For the text-containing cell, return its midpoint in [X, Y] coordinate format. 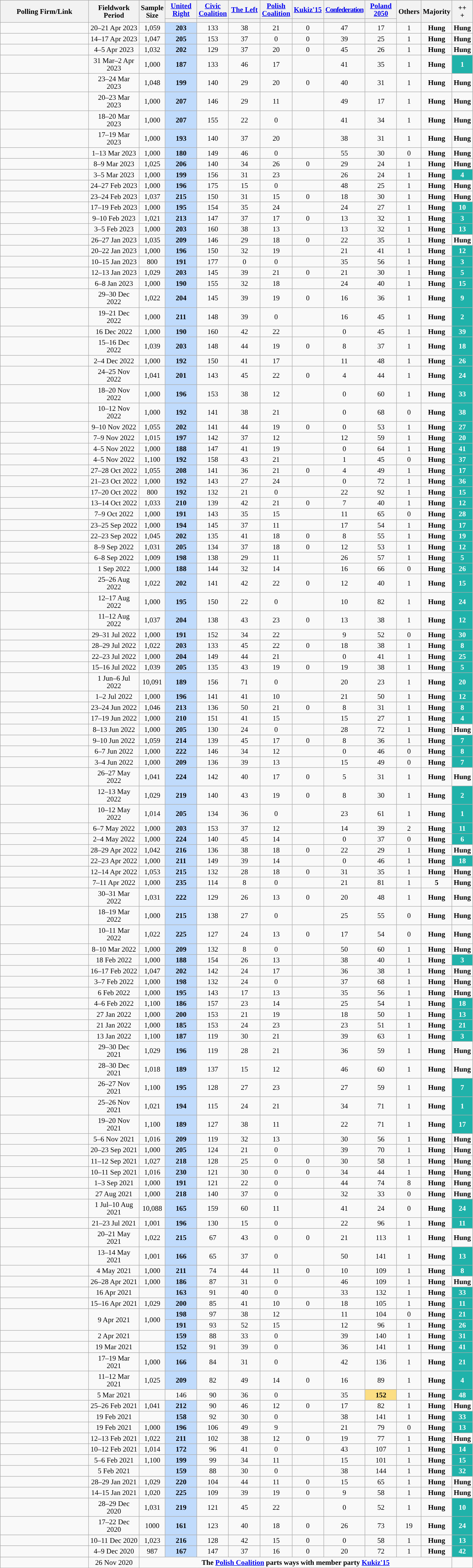
Polling Firm/Link [45, 11]
57 [381, 558]
137 [213, 1069]
7–9 Oct 2022 [114, 514]
10–11 Sep 2021 [114, 1172]
10,088 [152, 1208]
4–6 Feb 2022 [114, 1004]
66 [381, 569]
6 [462, 839]
157 [213, 1004]
9–10 Jun 2022 [114, 740]
1–2 Jul 2022 [114, 697]
28–29 Dec 2020 [114, 1507]
4 May 2021 [114, 1271]
1,045 [152, 536]
107 [381, 1449]
27 Aug 2021 [114, 1194]
197 [181, 438]
70 [381, 1150]
5–6 Nov 2021 [114, 1140]
17–19 Mar 2021 [114, 1362]
30–31 Mar 2022 [114, 897]
106 [213, 1427]
FieldworkPeriod [114, 11]
11–12 Sep 2021 [114, 1161]
1,020 [152, 1493]
10–11 Mar 2022 [114, 934]
1,046 [152, 708]
1,015 [152, 438]
31 Mar–2 Apr 2023 [114, 64]
6–8 Sep 2022 [114, 558]
28–29 Jan 2021 [114, 1482]
22–23 Jul 2022 [114, 657]
9–10 Nov 2022 [114, 427]
20–21 Apr 2023 [114, 28]
25–26 Feb 2021 [114, 1406]
1,048 [152, 83]
17–19 Feb 2023 [114, 207]
13 Jan 2022 [114, 1036]
29–30 Dec 2022 [114, 298]
67 [213, 1238]
26 Nov 2020 [114, 1563]
27–28 Oct 2022 [114, 470]
151 [213, 718]
3–5 Feb 2023 [114, 229]
10,091 [152, 682]
20–22 Jan 2023 [114, 251]
20–23 Sep 2021 [114, 1150]
6 Feb 2022 [114, 993]
23–24 Jun 2022 [114, 708]
6–8 Jan 2023 [114, 284]
23–24 Mar 2023 [114, 83]
1,009 [152, 558]
1–13 Mar 2023 [114, 153]
99 [213, 1460]
Sample Size [152, 11]
21–23 Jul 2021 [114, 1223]
77 [381, 1439]
193 [181, 139]
26–27 May 2022 [114, 777]
3–5 Mar 2023 [114, 175]
24–25 Nov 2022 [114, 375]
Majority [437, 11]
64 [381, 449]
United Right [181, 9]
12–13 Jan 2023 [114, 273]
11–12 Mar 2021 [114, 1380]
5–6 Feb 2021 [114, 1460]
15–16 Dec 2022 [114, 346]
14–17 Apr 2023 [114, 39]
28–29 Jul 2022 [114, 646]
21–23 Oct 2022 [114, 482]
105 [381, 1303]
113 [381, 1238]
27 Jan 2022 [114, 1014]
124 [213, 1150]
12–13 May 2022 [114, 795]
The Polish Coalition parts ways with member party Kukiz'15 [295, 1563]
84 [213, 1362]
18–20 Mar 2023 [114, 120]
101 [381, 1460]
Civic Coalition [213, 9]
161 [181, 1526]
8–9 Sep 2022 [114, 546]
1–3 Sep 2021 [114, 1183]
8–10 Mar 2022 [114, 949]
220 [181, 1482]
20–23 Mar 2023 [114, 101]
17–20 Oct 2022 [114, 492]
3–7 Feb 2022 [114, 982]
29–31 Jul 2022 [114, 635]
212 [181, 1406]
115 [213, 1106]
230 [181, 1172]
+++ [462, 11]
123 [213, 1526]
18–20 Nov 2022 [114, 394]
1000 [152, 1526]
1,053 [152, 872]
51 [381, 1025]
85 [213, 1303]
18 Feb 2022 [114, 960]
12–14 Apr 2022 [114, 872]
73 [381, 1526]
Poland 2050 [381, 9]
1,027 [152, 1161]
26–27 Jan 2023 [114, 240]
5 Feb 2021 [114, 1471]
1 Sep 2022 [114, 569]
5 Mar 2021 [114, 1395]
19–21 Dec 2022 [114, 317]
17–19 Jun 2022 [114, 718]
10–15 Jan 2023 [114, 262]
12–17 Aug 2022 [114, 602]
21 Jan 2022 [114, 1025]
1 Jul–10 Aug 2021 [114, 1208]
4–9 Dec 2020 [114, 1551]
25–26 Nov 2021 [114, 1106]
28–30 Dec 2021 [114, 1069]
1,032 [152, 50]
97 [213, 1315]
26–27 Nov 2021 [114, 1088]
Others [409, 11]
6–7 May 2022 [114, 829]
93 [213, 1325]
201 [181, 375]
175 [213, 186]
29–30 Dec 2021 [114, 1051]
165 [181, 1208]
13–14 Oct 2022 [114, 503]
1,033 [152, 503]
17–22 Dec 2020 [114, 1526]
23–24 Feb 2023 [114, 196]
172 [181, 1449]
10–12 Feb 2021 [114, 1449]
2–4 Dec 2022 [114, 361]
987 [152, 1551]
102 [213, 1439]
22–23 Apr 2022 [114, 861]
23–25 Sep 2022 [114, 525]
8–9 Mar 2023 [114, 164]
13–14 May 2021 [114, 1256]
16 Apr 2021 [114, 1293]
87 [213, 1282]
28–29 Apr 2022 [114, 850]
206 [181, 164]
4–5 Apr 2023 [114, 50]
208 [181, 470]
22–23 Sep 2022 [114, 536]
9–10 Feb 2023 [114, 218]
3–4 Jun 2022 [114, 762]
61 [381, 813]
10–12 May 2022 [114, 813]
25–26 Aug 2022 [114, 583]
63 [381, 1036]
16–17 Feb 2022 [114, 971]
14–15 Jan 2021 [114, 1493]
Confederation [345, 9]
10–11 Dec 2020 [114, 1541]
79 [381, 1427]
81 [381, 883]
163 [181, 1293]
47 [345, 28]
185 [181, 1025]
235 [181, 883]
The Left [244, 9]
Polish Coalition [276, 9]
16 Dec 2022 [114, 331]
7–11 Apr 2022 [114, 883]
180 [181, 153]
89 [381, 1380]
Kukiz'15 [308, 9]
167 [181, 1551]
1 Jun–6 Jul 2022 [114, 682]
20–21 May 2021 [114, 1238]
24–27 Feb 2023 [114, 186]
11–12 Aug 2022 [114, 620]
10–12 Nov 2022 [114, 412]
6–7 Jun 2022 [114, 751]
114 [213, 883]
1,023 [152, 1541]
15–16 Apr 2021 [114, 1303]
2 Apr 2021 [114, 1336]
214 [181, 740]
2–4 May 2022 [114, 839]
12–13 Feb 2021 [114, 1439]
15–16 Jul 2022 [114, 667]
1,035 [152, 240]
1,042 [152, 850]
1,018 [152, 1069]
19–20 Nov 2021 [114, 1124]
7–9 Nov 2022 [114, 438]
17–19 Mar 2023 [114, 139]
8–13 Jun 2022 [114, 730]
18–19 Mar 2022 [114, 916]
177 [213, 262]
9 Apr 2021 [114, 1320]
26–28 Apr 2021 [114, 1282]
19 Mar 2021 [114, 1347]
